Return (x, y) of the center of cell containing provided text 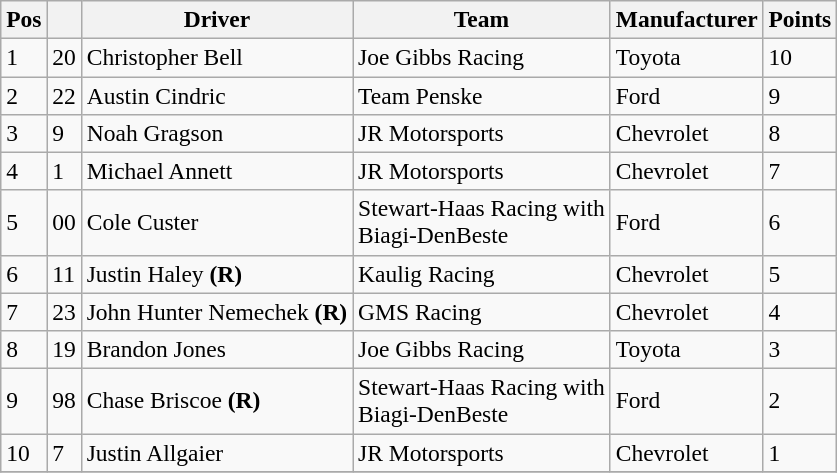
20 (64, 57)
Michael Annett (216, 171)
98 (64, 400)
Justin Allgaier (216, 452)
Chase Briscoe (R) (216, 400)
19 (64, 349)
GMS Racing (482, 312)
Pos (24, 19)
11 (64, 274)
John Hunter Nemechek (R) (216, 312)
Manufacturer (686, 19)
00 (64, 222)
Driver (216, 19)
22 (64, 95)
Noah Gragson (216, 133)
Team Penske (482, 95)
23 (64, 312)
Brandon Jones (216, 349)
Cole Custer (216, 222)
Points (800, 19)
Kaulig Racing (482, 274)
Justin Haley (R) (216, 274)
Team (482, 19)
Austin Cindric (216, 95)
Christopher Bell (216, 57)
